Capture the cell that displays the provided text and extract its [X, Y] central coordinate. 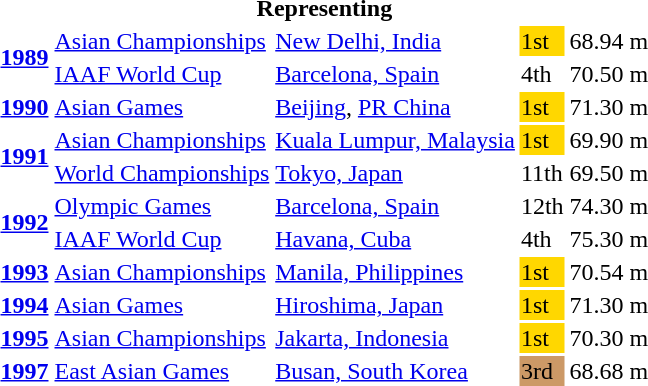
Olympic Games [162, 206]
Havana, Cuba [396, 239]
New Delhi, India [396, 41]
Jakarta, Indonesia [396, 338]
Beijing, PR China [396, 107]
12th [542, 206]
Hiroshima, Japan [396, 305]
Tokyo, Japan [396, 173]
11th [542, 173]
World Championships [162, 173]
Manila, Philippines [396, 272]
Busan, South Korea [396, 371]
3rd [542, 371]
Kuala Lumpur, Malaysia [396, 140]
East Asian Games [162, 371]
